Search for the cell housing the specified text and yield its [x, y] center coordinate. 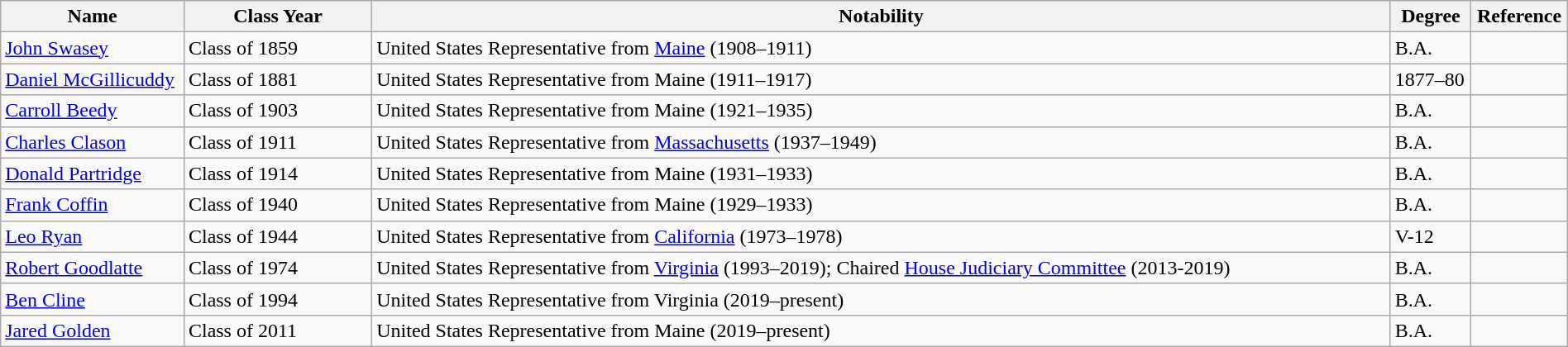
Donald Partridge [93, 173]
United States Representative from Maine (1921–1935) [882, 111]
United States Representative from Maine (1931–1933) [882, 173]
Class of 1911 [278, 142]
Class of 1914 [278, 173]
Ben Cline [93, 299]
United States Representative from Maine (1929–1933) [882, 205]
Jared Golden [93, 330]
Class of 1944 [278, 236]
United States Representative from Maine (1908–1911) [882, 48]
United States Representative from Maine (2019–present) [882, 330]
Class of 1974 [278, 268]
Daniel McGillicuddy [93, 79]
Class of 1994 [278, 299]
Leo Ryan [93, 236]
Class of 1859 [278, 48]
United States Representative from Maine (1911–1917) [882, 79]
1877–80 [1431, 79]
Class of 1940 [278, 205]
John Swasey [93, 48]
Reference [1519, 17]
United States Representative from California (1973–1978) [882, 236]
Class Year [278, 17]
Class of 1881 [278, 79]
United States Representative from Virginia (2019–present) [882, 299]
Notability [882, 17]
Class of 2011 [278, 330]
United States Representative from Massachusetts (1937–1949) [882, 142]
Carroll Beedy [93, 111]
Charles Clason [93, 142]
Class of 1903 [278, 111]
Frank Coffin [93, 205]
Robert Goodlatte [93, 268]
Name [93, 17]
United States Representative from Virginia (1993–2019); Chaired House Judiciary Committee (2013-2019) [882, 268]
V-12 [1431, 236]
Degree [1431, 17]
